Return (X, Y) of the center of cell containing provided text 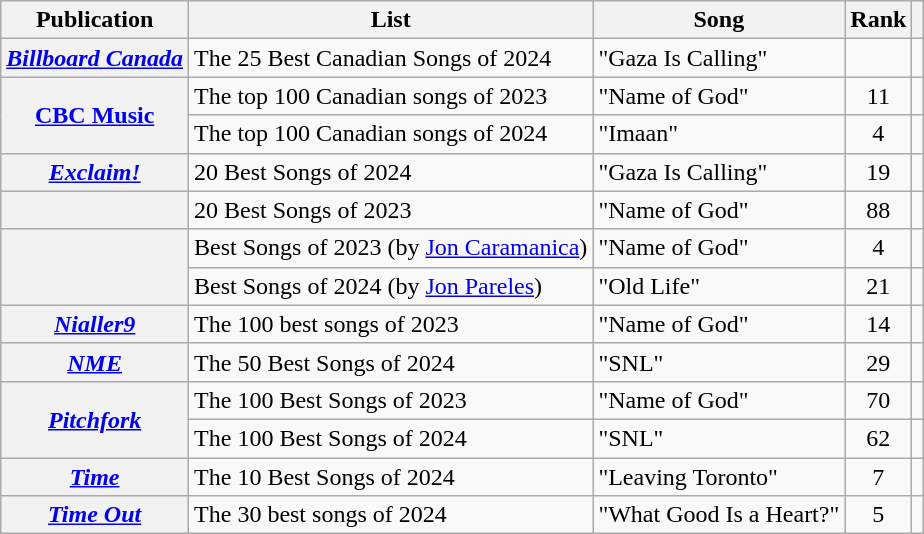
14 (878, 324)
List (391, 20)
Best Songs of 2023 (by Jon Caramanica) (391, 248)
29 (878, 362)
The 25 Best Canadian Songs of 2024 (391, 58)
5 (878, 515)
NME (95, 362)
The 30 best songs of 2024 (391, 515)
Pitchfork (95, 419)
The 50 Best Songs of 2024 (391, 362)
"Imaan" (719, 134)
The 100 best songs of 2023 (391, 324)
Publication (95, 20)
The top 100 Canadian songs of 2024 (391, 134)
Exclaim! (95, 172)
88 (878, 210)
The 10 Best Songs of 2024 (391, 477)
Time (95, 477)
Best Songs of 2024 (by Jon Pareles) (391, 286)
Song (719, 20)
"What Good Is a Heart?" (719, 515)
Billboard Canada (95, 58)
The top 100 Canadian songs of 2023 (391, 96)
70 (878, 400)
11 (878, 96)
19 (878, 172)
Time Out (95, 515)
21 (878, 286)
7 (878, 477)
The 100 Best Songs of 2023 (391, 400)
Rank (878, 20)
"Old Life" (719, 286)
The 100 Best Songs of 2024 (391, 438)
"Leaving Toronto" (719, 477)
Nialler9 (95, 324)
62 (878, 438)
20 Best Songs of 2023 (391, 210)
CBC Music (95, 115)
20 Best Songs of 2024 (391, 172)
